Locate the cell with the specified text and output its [x, y] center coordinate. 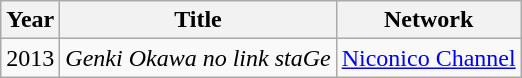
Genki Okawa no link staGe [198, 58]
Niconico Channel [428, 58]
Year [30, 20]
Network [428, 20]
2013 [30, 58]
Title [198, 20]
